Search for the cell housing the specified text and yield its (X, Y) center coordinate. 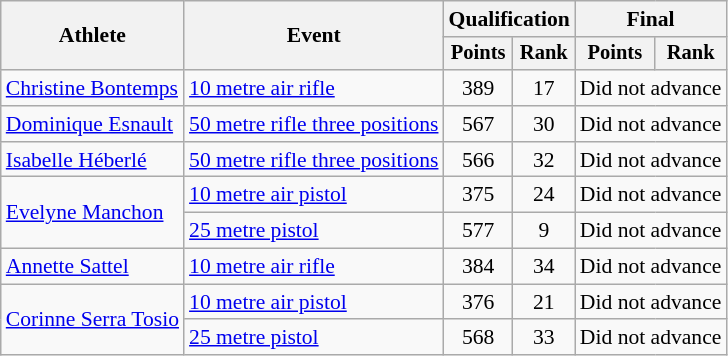
Corinne Serra Tosio (92, 320)
24 (544, 195)
Christine Bontemps (92, 88)
30 (544, 124)
577 (478, 231)
Qualification (510, 19)
34 (544, 267)
567 (478, 124)
21 (544, 302)
389 (478, 88)
384 (478, 267)
Isabelle Héberlé (92, 160)
32 (544, 160)
33 (544, 338)
Athlete (92, 36)
Dominique Esnault (92, 124)
568 (478, 338)
9 (544, 231)
Event (314, 36)
Evelyne Manchon (92, 212)
Final (651, 19)
376 (478, 302)
375 (478, 195)
17 (544, 88)
Annette Sattel (92, 267)
566 (478, 160)
